Extract the [x, y] coordinate from the center of the cell holding the provided text.  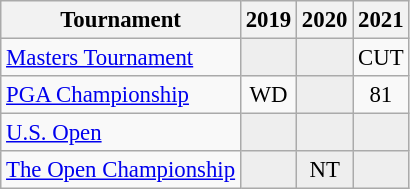
2020 [325, 20]
WD [268, 95]
2021 [381, 20]
U.S. Open [121, 133]
81 [381, 95]
CUT [381, 58]
PGA Championship [121, 95]
The Open Championship [121, 170]
2019 [268, 20]
NT [325, 170]
Masters Tournament [121, 58]
Tournament [121, 20]
